Capture the cell that displays the provided text and extract its [x, y] central coordinate. 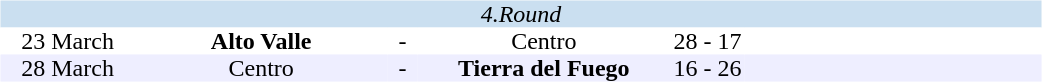
Tierra del Fuego [544, 68]
28 - 17 [707, 42]
Alto Valle [262, 42]
16 - 26 [707, 68]
4.Round [520, 14]
23 March [67, 42]
28 March [67, 68]
